Output the [X, Y] coordinate of the center of the cell containing the given text.  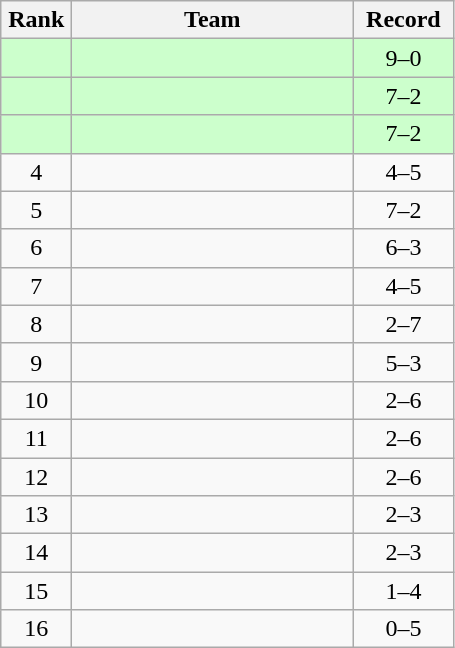
9–0 [404, 58]
11 [36, 438]
4 [36, 172]
0–5 [404, 629]
7 [36, 286]
15 [36, 591]
Record [404, 20]
5 [36, 210]
13 [36, 515]
6 [36, 248]
9 [36, 362]
16 [36, 629]
6–3 [404, 248]
Team [212, 20]
5–3 [404, 362]
10 [36, 400]
12 [36, 477]
Rank [36, 20]
2–7 [404, 324]
1–4 [404, 591]
8 [36, 324]
14 [36, 553]
